Pinpoint the cell where the given text exists, returning its (X, Y) midpoint coordinate. 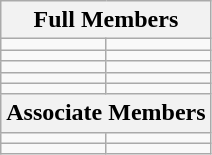
Associate Members (106, 113)
Full Members (106, 20)
